Identify which cell holds the provided text, then report its [x, y] central coordinate. 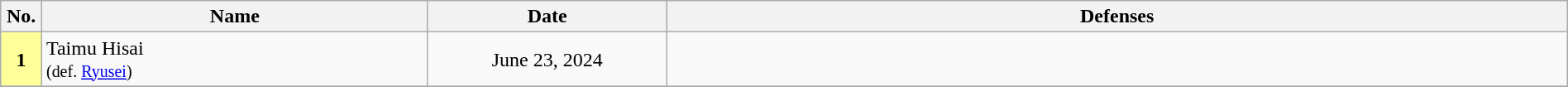
Name [235, 17]
1 [22, 60]
Date [547, 17]
Taimu Hisai (def. Ryusei) [235, 60]
June 23, 2024 [547, 60]
Defenses [1116, 17]
No. [22, 17]
